Extract the [x, y] coordinate from the center of the cell holding the provided text.  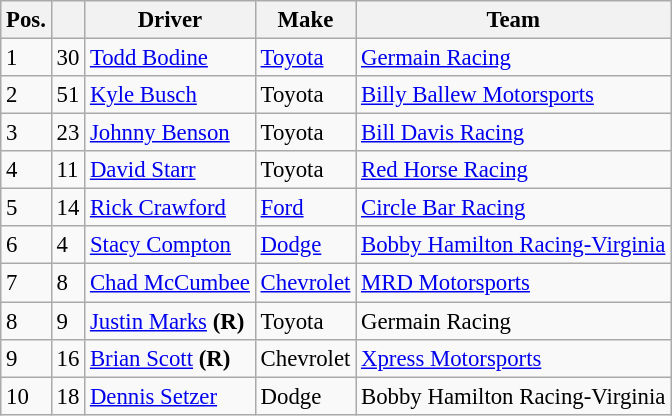
Chad McCumbee [170, 283]
16 [68, 358]
Circle Bar Racing [514, 208]
2 [26, 95]
1 [26, 58]
Driver [170, 20]
Bill Davis Racing [514, 133]
David Starr [170, 170]
5 [26, 208]
Dennis Setzer [170, 396]
Ford [305, 208]
Xpress Motorsports [514, 358]
10 [26, 396]
51 [68, 95]
Todd Bodine [170, 58]
Justin Marks (R) [170, 321]
Rick Crawford [170, 208]
Kyle Busch [170, 95]
11 [68, 170]
Brian Scott (R) [170, 358]
Make [305, 20]
3 [26, 133]
Billy Ballew Motorsports [514, 95]
Team [514, 20]
14 [68, 208]
30 [68, 58]
23 [68, 133]
MRD Motorsports [514, 283]
6 [26, 245]
18 [68, 396]
Red Horse Racing [514, 170]
7 [26, 283]
Johnny Benson [170, 133]
Pos. [26, 20]
Stacy Compton [170, 245]
